From the cell containing the given text, extract its center point as [x, y] coordinate. 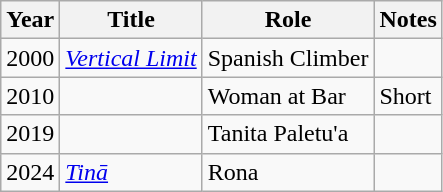
Year [30, 20]
Tanita Paletu'a [288, 134]
Notes [408, 20]
2000 [30, 58]
2010 [30, 96]
Spanish Climber [288, 58]
Role [288, 20]
2019 [30, 134]
Title [131, 20]
Short [408, 96]
Tinā [131, 172]
Vertical Limit [131, 58]
Woman at Bar [288, 96]
2024 [30, 172]
Rona [288, 172]
